Determine the (X, Y) coordinate at the center of the cell enclosing the given text.  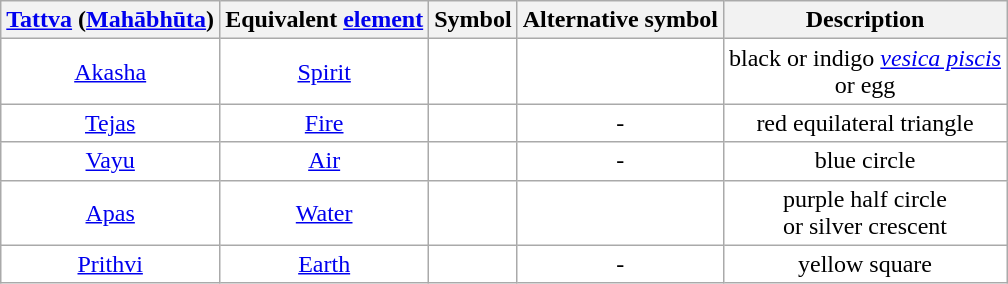
Spirit (324, 72)
Fire (324, 123)
blue circle (864, 161)
Vayu (110, 161)
Symbol (473, 20)
red equilateral triangle (864, 123)
Apas (110, 212)
Alternative symbol (620, 20)
Water (324, 212)
Air (324, 161)
Akasha (110, 72)
Equivalent element (324, 20)
Tattva (Mahābhūta) (110, 20)
Prithvi (110, 264)
black or indigo vesica piscisor egg (864, 72)
purple half circleor silver crescent (864, 212)
yellow square (864, 264)
Description (864, 20)
Earth (324, 264)
Tejas (110, 123)
